From the cell containing the given text, extract its center point as [X, Y] coordinate. 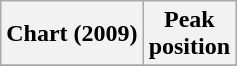
Chart (2009) [72, 34]
Peakposition [189, 34]
